Output the (X, Y) coordinate of the center of the cell containing the given text.  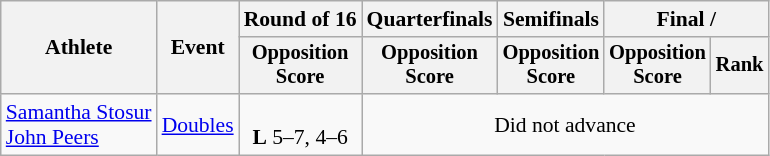
Quarterfinals (430, 19)
L 5–7, 4–6 (300, 124)
Samantha StosurJohn Peers (79, 124)
Event (198, 48)
Round of 16 (300, 19)
Doubles (198, 124)
Rank (740, 66)
Semifinals (552, 19)
Did not advance (566, 124)
Athlete (79, 48)
Final / (686, 19)
